Capture the cell that displays the provided text and extract its (X, Y) central coordinate. 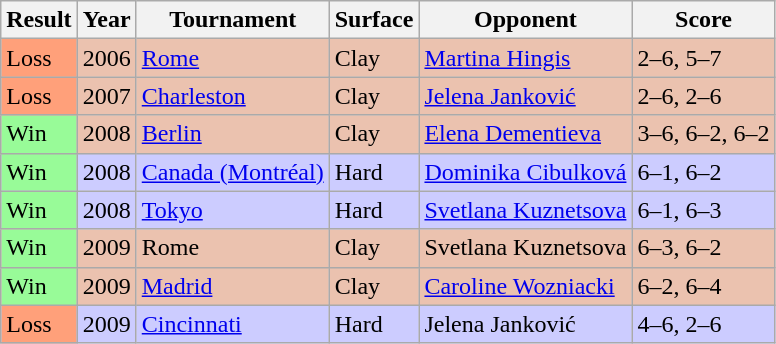
Madrid (232, 286)
Year (106, 20)
Caroline Wozniacki (526, 286)
Cincinnati (232, 324)
Opponent (526, 20)
Result (39, 20)
Surface (374, 20)
Martina Hingis (526, 58)
2–6, 2–6 (704, 96)
Berlin (232, 134)
Charleston (232, 96)
2–6, 5–7 (704, 58)
Dominika Cibulková (526, 172)
Score (704, 20)
6–3, 6–2 (704, 248)
Tournament (232, 20)
6–1, 6–2 (704, 172)
2006 (106, 58)
Tokyo (232, 210)
2007 (106, 96)
6–2, 6–4 (704, 286)
Elena Dementieva (526, 134)
6–1, 6–3 (704, 210)
Canada (Montréal) (232, 172)
4–6, 2–6 (704, 324)
3–6, 6–2, 6–2 (704, 134)
